Detect which cell encompasses the target text, then output its (x, y) center coordinate. 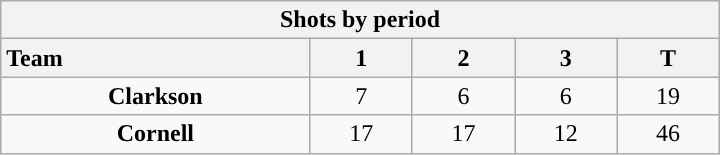
Shots by period (360, 20)
7 (361, 96)
46 (668, 134)
3 (566, 58)
Team (156, 58)
12 (566, 134)
2 (463, 58)
1 (361, 58)
19 (668, 96)
T (668, 58)
Cornell (156, 134)
Clarkson (156, 96)
